From the cell containing the given text, extract its center point as [X, Y] coordinate. 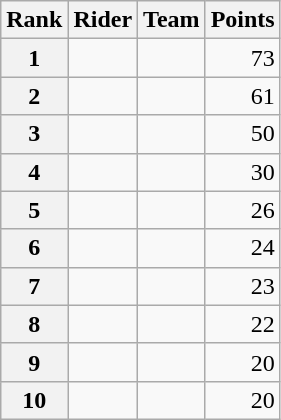
10 [34, 400]
Team [172, 20]
26 [242, 210]
Points [242, 20]
Rider [103, 20]
2 [34, 96]
Rank [34, 20]
73 [242, 58]
3 [34, 134]
22 [242, 324]
50 [242, 134]
6 [34, 248]
4 [34, 172]
24 [242, 248]
1 [34, 58]
5 [34, 210]
61 [242, 96]
23 [242, 286]
9 [34, 362]
7 [34, 286]
8 [34, 324]
30 [242, 172]
